Capture the cell that displays the provided text and extract its (X, Y) central coordinate. 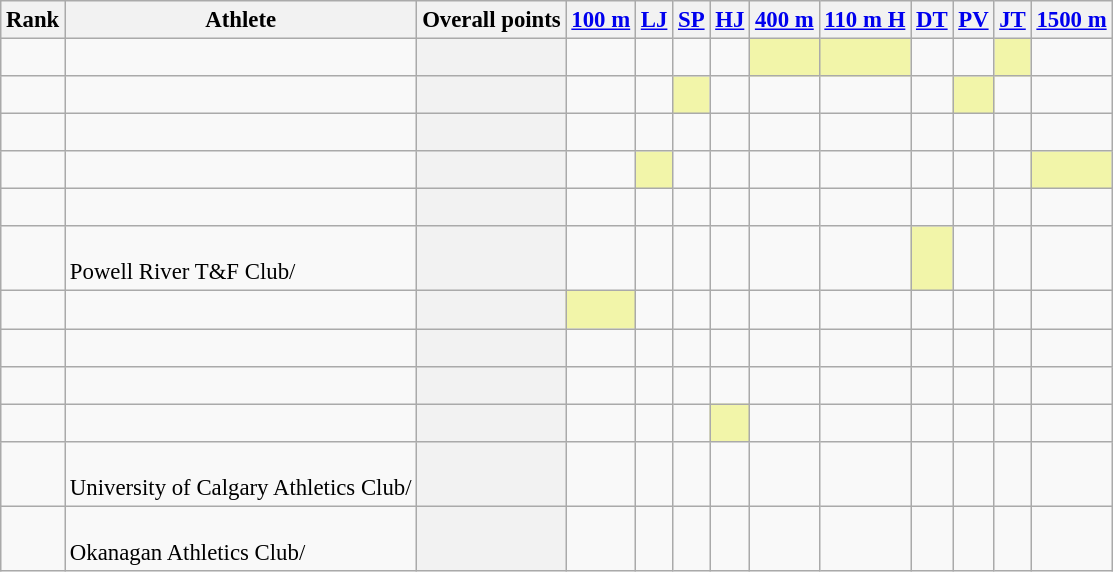
LJ (654, 20)
400 m (784, 20)
Powell River T&F Club/ (241, 258)
DT (932, 20)
University of Calgary Athletics Club/ (241, 474)
Okanagan Athletics Club/ (241, 538)
HJ (730, 20)
1500 m (1072, 20)
JT (1012, 20)
Overall points (492, 20)
100 m (600, 20)
PV (974, 20)
110 m H (865, 20)
SP (692, 20)
Athlete (241, 20)
Rank (33, 20)
